Capture the cell that displays the provided text and extract its (x, y) central coordinate. 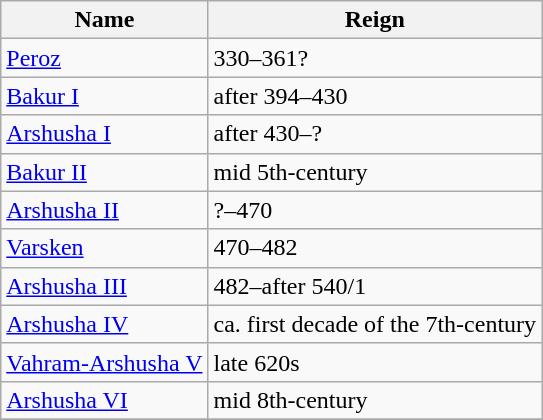
330–361? (375, 58)
Arshusha I (104, 134)
?–470 (375, 210)
Arshusha II (104, 210)
Vahram-Arshusha V (104, 362)
Bakur II (104, 172)
late 620s (375, 362)
mid 8th-century (375, 400)
482–after 540/1 (375, 286)
Bakur I (104, 96)
470–482 (375, 248)
Varsken (104, 248)
after 430–? (375, 134)
Peroz (104, 58)
ca. first decade of the 7th-century (375, 324)
Reign (375, 20)
Arshusha III (104, 286)
Arshusha VI (104, 400)
Name (104, 20)
mid 5th-century (375, 172)
Arshusha IV (104, 324)
after 394–430 (375, 96)
